Return [x, y] of the center of cell containing provided text 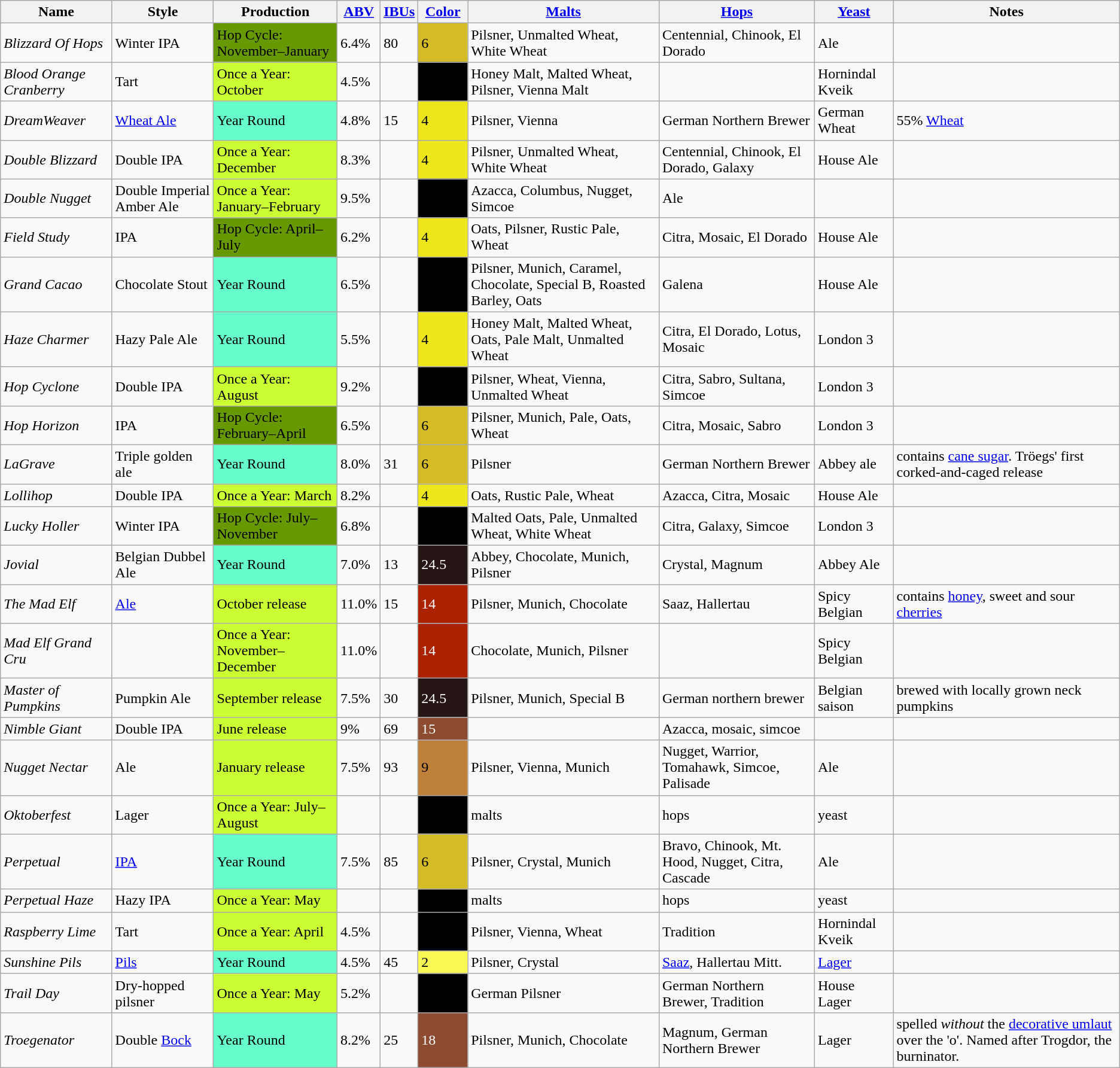
German Northern Brewer, Tradition [736, 993]
Oats, Rustic Pale, Wheat [564, 495]
Pilsner, Crystal [564, 962]
German northern brewer [736, 698]
Malted Oats, Pale, Unmalted Wheat, White Wheat [564, 527]
Pilsner, Wheat, Vienna, Unmalted Wheat [564, 387]
Once a Year: March [275, 495]
Blood Orange Cranberry [56, 81]
Master of Pumpkins [56, 698]
Hop Cycle: April–July [275, 237]
Double Bock [163, 1040]
4.8% [359, 121]
Hops [736, 12]
Pilsner, Vienna, Wheat [564, 931]
Lucky Holler [56, 527]
Citra, Mosaic, Sabro [736, 425]
18 [443, 1040]
ABV [359, 12]
Citra, Galaxy, Simcoe [736, 527]
Bravo, Chinook, Mt. Hood, Nugget, Citra, Cascade [736, 862]
Centennial, Chinook, El Dorado, Galaxy [736, 159]
55% Wheat [1006, 121]
Pils [163, 962]
Honey Malt, Malted Wheat, Oats, Pale Malt, Unmalted Wheat [564, 339]
Hazy IPA [163, 900]
Raspberry Lime [56, 931]
Hop Cycle: November–January [275, 43]
Magnum, German Northern Brewer [736, 1040]
Abbey, Chocolate, Munich, Pilsner [564, 565]
9.5% [359, 199]
Sunshine Pils [56, 962]
Nimble Giant [56, 729]
5.5% [359, 339]
Jovial [56, 565]
Trail Day [56, 993]
Once a Year: August [275, 387]
Haze Charmer [56, 339]
Name [56, 12]
Once a Year: December [275, 159]
Once a Year: July–August [275, 815]
Pilsner, Crystal, Munich [564, 862]
7.0% [359, 565]
Production [275, 12]
Notes [1006, 12]
69 [400, 729]
Color [443, 12]
Field Study [56, 237]
German Pilsner [564, 993]
6.4% [359, 43]
80 [400, 43]
31 [400, 464]
Oats, Pilsner, Rustic Pale, Wheat [564, 237]
Citra, Mosaic, El Dorado [736, 237]
Saaz, Hallertau Mitt. [736, 962]
Style [163, 12]
brewed with locally grown neck pumpkins [1006, 698]
Pilsner, Munich, Pale, Oats, Wheat [564, 425]
Oktoberfest [56, 815]
Citra, El Dorado, Lotus, Mosaic [736, 339]
Triple golden ale [163, 464]
Pilsner, Vienna [564, 121]
The Mad Elf [56, 604]
German Wheat [854, 121]
Citra, Sabro, Sultana, Simcoe [736, 387]
Once a Year: November–December [275, 651]
6.2% [359, 237]
Troegenator [56, 1040]
Belgian saison [854, 698]
Honey Malt, Malted Wheat, Pilsner, Vienna Malt [564, 81]
contains honey, sweet and sour cherries [1006, 604]
spelled without the decorative umlaut over the 'o'. Named after Trogdor, the burninator. [1006, 1040]
IBUs [400, 12]
Pumpkin Ale [163, 698]
Centennial, Chinook, El Dorado [736, 43]
Wheat Ale [163, 121]
Pilsner, Munich, Special B [564, 698]
Once a Year: January–February [275, 199]
House Lager [854, 993]
Abbey Ale [854, 565]
Hazy Pale Ale [163, 339]
6.8% [359, 527]
Lollihop [56, 495]
Belgian Dubbel Ale [163, 565]
contains cane sugar. Tröegs' first corked-and-caged release [1006, 464]
9.2% [359, 387]
Hop Cycle: February–April [275, 425]
5.2% [359, 993]
Hop Cyclone [56, 387]
Azacca, Citra, Mosaic [736, 495]
85 [400, 862]
93 [400, 768]
Double Nugget [56, 199]
Double Blizzard [56, 159]
Nugget, Warrior, Tomahawk, Simcoe, Palisade [736, 768]
Saaz, Hallertau [736, 604]
Azacca, mosaic, simcoe [736, 729]
LaGrave [56, 464]
Once a Year: October [275, 81]
Blizzard Of Hops [56, 43]
Once a Year: April [275, 931]
Hop Cycle: July–November [275, 527]
Pilsner, Munich, Caramel, Chocolate, Special B, Roasted Barley, Oats [564, 284]
8.3% [359, 159]
9% [359, 729]
Galena [736, 284]
September release [275, 698]
Yeast [854, 12]
8.0% [359, 464]
Dry-hopped pilsner [163, 993]
Abbey ale [854, 464]
2 [443, 962]
Mad Elf Grand Cru [56, 651]
DreamWeaver [56, 121]
Hop Horizon [56, 425]
Nugget Nectar [56, 768]
Double Imperial Amber Ale [163, 199]
Pilsner [564, 464]
Chocolate Stout [163, 284]
25 [400, 1040]
45 [400, 962]
Grand Cacao [56, 284]
Tradition [736, 931]
Perpetual Haze [56, 900]
Crystal, Magnum [736, 565]
Malts [564, 12]
October release [275, 604]
Azacca, Columbus, Nugget, Simcoe [564, 199]
Pilsner, Vienna, Munich [564, 768]
June release [275, 729]
January release [275, 768]
Chocolate, Munich, Pilsner [564, 651]
Perpetual [56, 862]
Pale Gold [443, 993]
13 [400, 565]
